Capture the cell that displays the provided text and extract its [x, y] central coordinate. 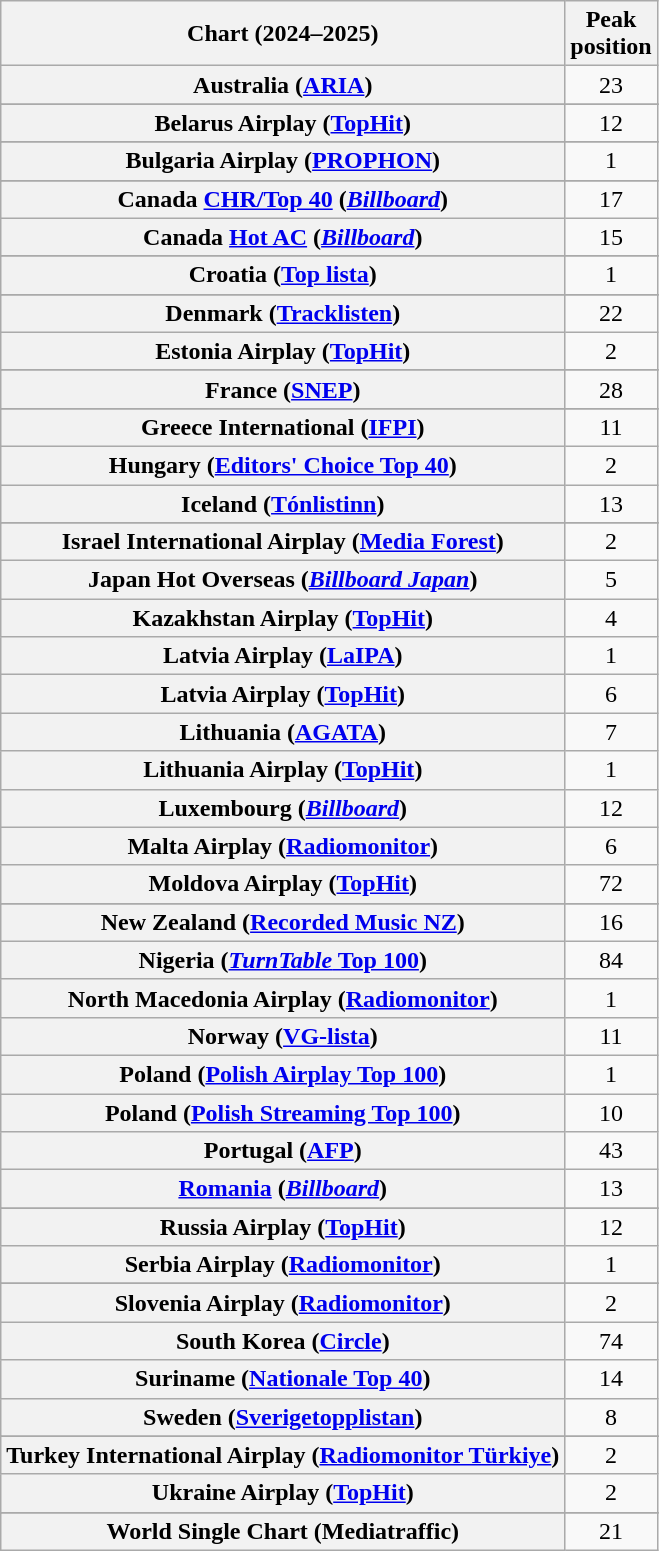
Poland (Polish Streaming Top 100) [283, 1113]
17 [611, 199]
South Korea (Circle) [283, 1341]
43 [611, 1151]
Latvia Airplay (LaIPA) [283, 656]
Hungary (Editors' Choice Top 40) [283, 465]
Ukraine Airplay (TopHit) [283, 1493]
Turkey International Airplay (Radiomonitor Türkiye) [283, 1455]
84 [611, 960]
Iceland (Tónlistinn) [283, 503]
Peakposition [611, 34]
World Single Chart (Mediatraffic) [283, 1531]
Denmark (Tracklisten) [283, 313]
22 [611, 313]
Belarus Airplay (TopHit) [283, 123]
10 [611, 1113]
Canada CHR/Top 40 (Billboard) [283, 199]
Estonia Airplay (TopHit) [283, 351]
Suriname (Nationale Top 40) [283, 1379]
Nigeria (TurnTable Top 100) [283, 960]
Croatia (Top lista) [283, 275]
France (SNEP) [283, 389]
16 [611, 922]
Kazakhstan Airplay (TopHit) [283, 618]
Serbia Airplay (Radiomonitor) [283, 1265]
Greece International (IFPI) [283, 427]
Norway (VG-lista) [283, 1036]
74 [611, 1341]
8 [611, 1417]
5 [611, 580]
Russia Airplay (TopHit) [283, 1227]
North Macedonia Airplay (Radiomonitor) [283, 998]
Lithuania (AGATA) [283, 732]
23 [611, 85]
Moldova Airplay (TopHit) [283, 884]
14 [611, 1379]
Malta Airplay (Radiomonitor) [283, 846]
Latvia Airplay (TopHit) [283, 694]
Israel International Airplay (Media Forest) [283, 542]
Lithuania Airplay (TopHit) [283, 770]
Japan Hot Overseas (Billboard Japan) [283, 580]
Bulgaria Airplay (PROPHON) [283, 161]
Australia (ARIA) [283, 85]
Romania (Billboard) [283, 1189]
Slovenia Airplay (Radiomonitor) [283, 1303]
Poland (Polish Airplay Top 100) [283, 1074]
28 [611, 389]
21 [611, 1531]
15 [611, 237]
Luxembourg (Billboard) [283, 808]
New Zealand (Recorded Music NZ) [283, 922]
4 [611, 618]
Sweden (Sverigetopplistan) [283, 1417]
Canada Hot AC (Billboard) [283, 237]
72 [611, 884]
Chart (2024–2025) [283, 34]
Portugal (AFP) [283, 1151]
7 [611, 732]
